Scan for the cell matching the given text and deliver its (x, y) coordinate at center. 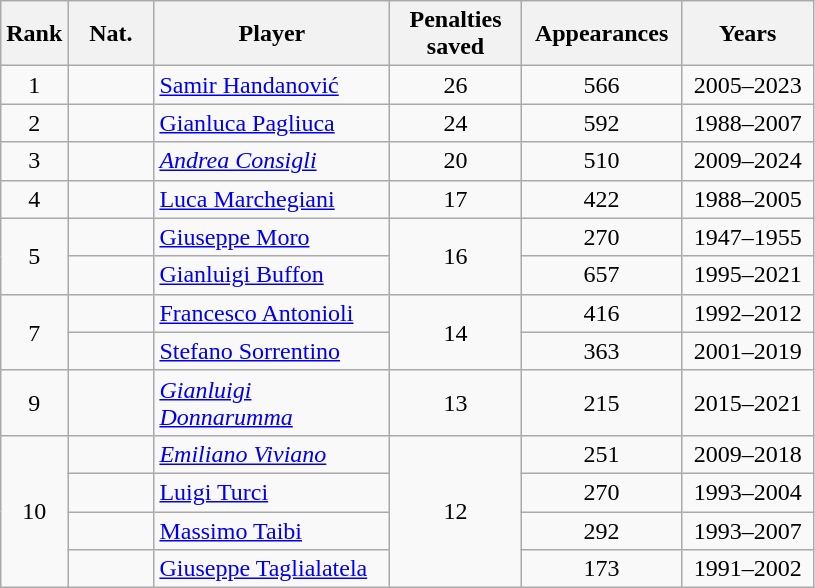
Emiliano Viviano (272, 454)
Nat. (111, 34)
2009–2018 (748, 454)
510 (602, 161)
12 (456, 511)
Appearances (602, 34)
292 (602, 531)
2009–2024 (748, 161)
657 (602, 275)
5 (34, 256)
1991–2002 (748, 569)
1988–2007 (748, 123)
4 (34, 199)
Luigi Turci (272, 492)
10 (34, 511)
Stefano Sorrentino (272, 351)
20 (456, 161)
Giuseppe Moro (272, 237)
Player (272, 34)
Giuseppe Taglialatela (272, 569)
Luca Marchegiani (272, 199)
Francesco Antonioli (272, 313)
1995–2021 (748, 275)
2005–2023 (748, 85)
Andrea Consigli (272, 161)
Gianluca Pagliuca (272, 123)
Penalties saved (456, 34)
251 (602, 454)
Samir Handanović (272, 85)
2001–2019 (748, 351)
215 (602, 402)
7 (34, 332)
592 (602, 123)
1 (34, 85)
16 (456, 256)
14 (456, 332)
1947–1955 (748, 237)
2015–2021 (748, 402)
26 (456, 85)
13 (456, 402)
566 (602, 85)
1993–2004 (748, 492)
Gianluigi Buffon (272, 275)
Rank (34, 34)
2 (34, 123)
Gianluigi Donnarumma (272, 402)
3 (34, 161)
Years (748, 34)
9 (34, 402)
422 (602, 199)
24 (456, 123)
416 (602, 313)
Massimo Taibi (272, 531)
1993–2007 (748, 531)
1992–2012 (748, 313)
173 (602, 569)
363 (602, 351)
17 (456, 199)
1988–2005 (748, 199)
